Detect which cell encompasses the target text, then output its (X, Y) center coordinate. 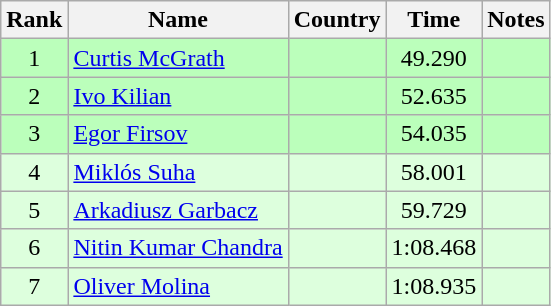
Country (337, 20)
59.729 (434, 210)
58.001 (434, 172)
5 (34, 210)
Curtis McGrath (178, 58)
6 (34, 248)
1:08.935 (434, 286)
52.635 (434, 96)
Miklós Suha (178, 172)
Ivo Kilian (178, 96)
Notes (516, 20)
Nitin Kumar Chandra (178, 248)
54.035 (434, 134)
2 (34, 96)
Name (178, 20)
7 (34, 286)
1:08.468 (434, 248)
Arkadiusz Garbacz (178, 210)
1 (34, 58)
Rank (34, 20)
Time (434, 20)
3 (34, 134)
49.290 (434, 58)
4 (34, 172)
Oliver Molina (178, 286)
Egor Firsov (178, 134)
